Detect which cell encompasses the target text, then output its (x, y) center coordinate. 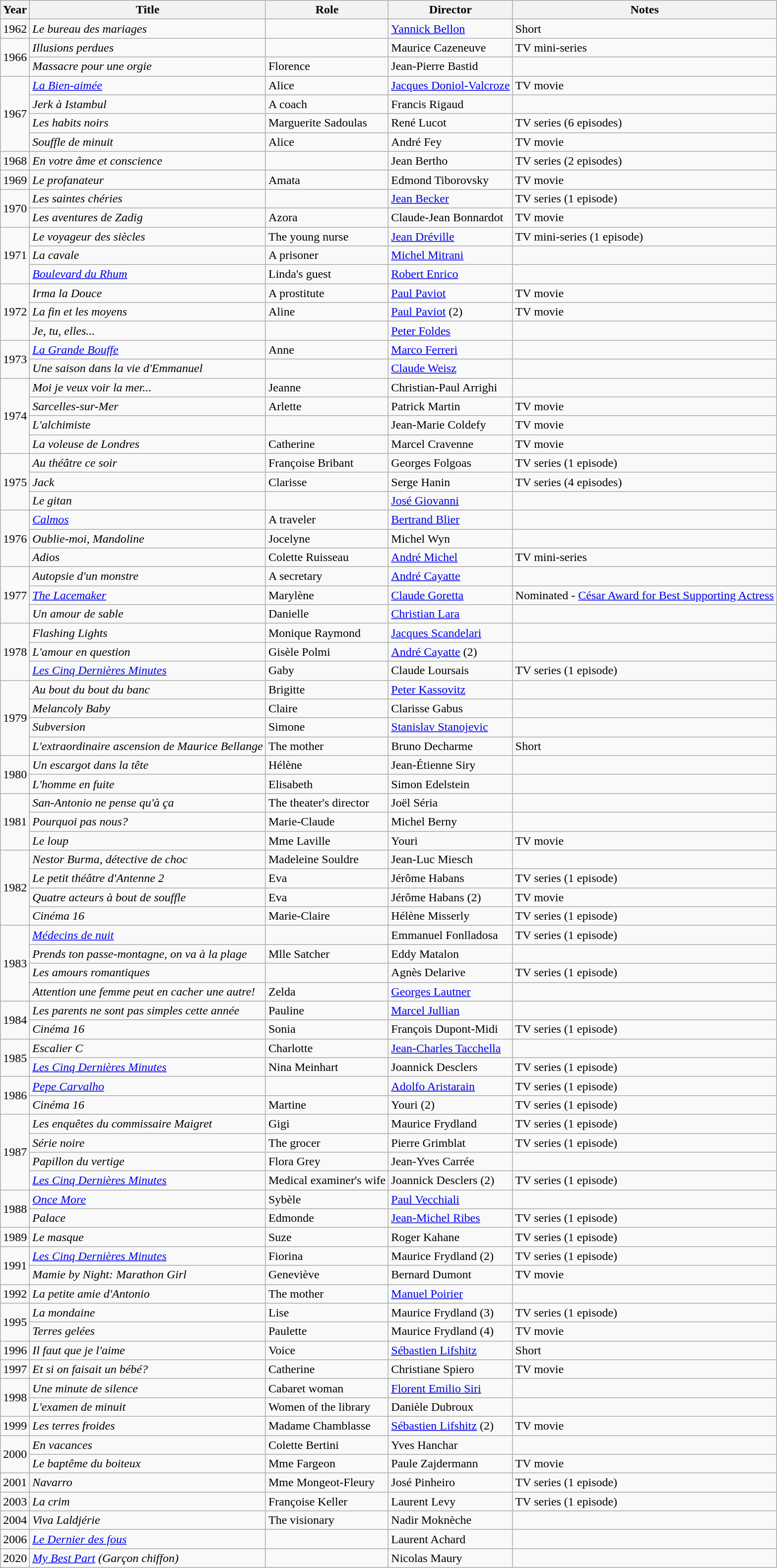
Lise (326, 1313)
1982 (15, 888)
The theater's director (326, 803)
San-Antonio ne pense qu'à ça (148, 803)
Hélène (326, 765)
André Michel (451, 558)
Navarro (148, 1483)
2004 (15, 1520)
Peter Kassovitz (451, 690)
Et si on faisait un bébé? (148, 1369)
Jean Dréville (451, 237)
Paul Paviot (451, 293)
Voice (326, 1350)
Arlette (326, 406)
Azora (326, 217)
François Dupont-Midi (451, 1029)
Clarisse (326, 482)
Sarcelles-sur-Mer (148, 406)
Nina Meinhart (326, 1067)
Youri (2) (451, 1105)
TV mini-series (1 episode) (645, 237)
1972 (15, 312)
1981 (15, 821)
Le Dernier des fous (148, 1539)
1983 (15, 963)
Médecins de nuit (148, 935)
Year (15, 10)
The grocer (326, 1142)
Georges Lautner (451, 992)
Nominated - César Award for Best Supporting Actress (645, 595)
Anne (326, 350)
Moi je veux voir la mer... (148, 387)
Women of the library (326, 1407)
Souffle de minuit (148, 142)
Bertrand Blier (451, 519)
Jérôme Habans (2) (451, 897)
1966 (15, 57)
Les parents ne sont pas simples cette année (148, 1010)
Madame Chamblasse (326, 1426)
Cabaret woman (326, 1388)
Une saison dans la vie d'Emmanuel (148, 369)
Jack (148, 482)
Monique Raymond (326, 633)
Claude-Jean Bonnardot (451, 217)
Claire (326, 708)
2020 (15, 1558)
Claude Loursais (451, 671)
Un escargot dans la tête (148, 765)
Linda's guest (326, 274)
Laurent Achard (451, 1539)
Edmonde (326, 1218)
Irma la Douce (148, 293)
Oublie-moi, Mandoline (148, 538)
Jocelyne (326, 538)
Attention une femme peut en cacher une autre! (148, 992)
En votre âme et conscience (148, 161)
Aline (326, 312)
La crim (148, 1502)
Marylène (326, 595)
1974 (15, 416)
Paule Zajdermann (451, 1464)
Serge Hanin (451, 482)
1996 (15, 1350)
Massacre pour une orgie (148, 66)
Jean-Yves Carrée (451, 1162)
Edmond Tiborovsky (451, 180)
Au théâtre ce soir (148, 463)
My Best Part (Garçon chiffon) (148, 1558)
1978 (15, 652)
1984 (15, 1020)
Mlle Satcher (326, 954)
Les habits noirs (148, 123)
Les enquêtes du commissaire Maigret (148, 1124)
Joël Séria (451, 803)
Medical examiner's wife (326, 1181)
Françoise Keller (326, 1502)
Peter Foldes (451, 331)
Le gitan (148, 501)
Jean-Charles Tacchella (451, 1048)
1995 (15, 1322)
Bernard Dumont (451, 1275)
Once More (148, 1199)
Série noire (148, 1142)
Jean-Étienne Siry (451, 765)
2001 (15, 1483)
Jean-Pierre Bastid (451, 66)
Escalier C (148, 1048)
2006 (15, 1539)
Adios (148, 558)
En vacances (148, 1445)
Maurice Frydland (2) (451, 1256)
2003 (15, 1502)
Martine (326, 1105)
René Lucot (451, 123)
Colette Bertini (326, 1445)
La Bien-aimée (148, 85)
Autopsie d'un monstre (148, 576)
Youri (451, 841)
Yannick Bellon (451, 29)
Eddy Matalon (451, 954)
André Cayatte (2) (451, 652)
1988 (15, 1209)
Florence (326, 66)
Charlotte (326, 1048)
Flashing Lights (148, 633)
1970 (15, 208)
Le profanateur (148, 180)
Marguerite Sadoulas (326, 123)
La voleuse de Londres (148, 444)
Michel Wyn (451, 538)
Les saintes chéries (148, 198)
José Giovanni (451, 501)
A coach (326, 104)
Maurice Frydland (3) (451, 1313)
Jean-Luc Miesch (451, 860)
Terres gelées (148, 1331)
Nestor Burma, détective de choc (148, 860)
Françoise Bribant (326, 463)
Joannick Desclers (451, 1067)
Geneviève (326, 1275)
Mme Fargeon (326, 1464)
Stanislav Stanojevic (451, 727)
Sonia (326, 1029)
Christian Lara (451, 614)
Sébastien Lifshitz (451, 1350)
1976 (15, 538)
Melancoly Baby (148, 708)
Michel Berny (451, 821)
Mamie by Night: Marathon Girl (148, 1275)
Adolfo Aristarain (451, 1086)
Paulette (326, 1331)
Maurice Frydland (4) (451, 1331)
Robert Enrico (451, 274)
Nicolas Maury (451, 1558)
1992 (15, 1294)
Il faut que je l'aime (148, 1350)
Jean Becker (451, 198)
Les terres froides (148, 1426)
Marie-Claire (326, 916)
Yves Hanchar (451, 1445)
1999 (15, 1426)
A prisoner (326, 255)
Le voyageur des siècles (148, 237)
Georges Folgoas (451, 463)
Le masque (148, 1237)
Palace (148, 1218)
La fin et les moyens (148, 312)
Francis Rigaud (451, 104)
A secretary (326, 576)
1967 (15, 114)
Jacques Scandelari (451, 633)
L'extraordinaire ascension de Maurice Bellange (148, 746)
Au bout du bout du banc (148, 690)
Jean-Marie Coldefy (451, 425)
2000 (15, 1454)
Emmanuel Fonlladosa (451, 935)
L'examen de minuit (148, 1407)
1979 (15, 718)
Roger Kahane (451, 1237)
Le baptême du boiteux (148, 1464)
Sybèle (326, 1199)
Jean-Michel Ribes (451, 1218)
Title (148, 10)
Gisèle Polmi (326, 652)
Illusions perdues (148, 48)
TV series (2 episodes) (645, 161)
1998 (15, 1397)
A traveler (326, 519)
Amata (326, 180)
Le bureau des mariages (148, 29)
Marco Ferreri (451, 350)
Pepe Carvalho (148, 1086)
Quatre acteurs à bout de souffle (148, 897)
Paul Vecchiali (451, 1199)
Pauline (326, 1010)
Agnès Delarive (451, 973)
1997 (15, 1369)
Christian-Paul Arrighi (451, 387)
Hélène Misserly (451, 916)
1986 (15, 1095)
Calmos (148, 519)
Mme Laville (326, 841)
Jacques Doniol-Valcroze (451, 85)
The Lacemaker (148, 595)
Joannick Desclers (2) (451, 1181)
Les amours romantiques (148, 973)
Gaby (326, 671)
L'amour en question (148, 652)
1985 (15, 1058)
Claude Goretta (451, 595)
Le loup (148, 841)
Gigi (326, 1124)
Fiorina (326, 1256)
Christiane Spiero (451, 1369)
Bruno Decharme (451, 746)
Suze (326, 1237)
Zelda (326, 992)
Clarisse Gabus (451, 708)
Subversion (148, 727)
Patrick Martin (451, 406)
Boulevard du Rhum (148, 274)
Role (326, 10)
Un amour de sable (148, 614)
TV series (6 episodes) (645, 123)
Manuel Poirier (451, 1294)
Jerk à Istambul (148, 104)
Claude Weisz (451, 369)
Le petit théâtre d'Antenne 2 (148, 878)
Simone (326, 727)
Pierre Grimblat (451, 1142)
André Cayatte (451, 576)
Danièle Dubroux (451, 1407)
The young nurse (326, 237)
1968 (15, 161)
1969 (15, 180)
Notes (645, 10)
José Pinheiro (451, 1483)
A prostitute (326, 293)
1971 (15, 255)
Elisabeth (326, 784)
Pourquoi pas nous? (148, 821)
Sébastien Lifshitz (2) (451, 1426)
Simon Edelstein (451, 784)
La mondaine (148, 1313)
La cavale (148, 255)
Laurent Levy (451, 1502)
Danielle (326, 614)
Director (451, 10)
Nadir Moknèche (451, 1520)
1989 (15, 1237)
La petite amie d'Antonio (148, 1294)
Je, tu, elles... (148, 331)
Florent Emilio Siri (451, 1388)
Maurice Cazeneuve (451, 48)
Jean Bertho (451, 161)
Brigitte (326, 690)
Colette Ruisseau (326, 558)
Jérôme Habans (451, 878)
Papillon du vertige (148, 1162)
Flora Grey (326, 1162)
1973 (15, 359)
1977 (15, 595)
Madeleine Souldre (326, 860)
Marcel Jullian (451, 1010)
1975 (15, 482)
L'alchimiste (148, 425)
TV series (4 episodes) (645, 482)
L'homme en fuite (148, 784)
1980 (15, 774)
1962 (15, 29)
André Fey (451, 142)
La Grande Bouffe (148, 350)
Jeanne (326, 387)
Marcel Cravenne (451, 444)
Marie-Claude (326, 821)
Les aventures de Zadig (148, 217)
Viva Laldjérie (148, 1520)
Paul Paviot (2) (451, 312)
Maurice Frydland (451, 1124)
Prends ton passe-montagne, on va à la plage (148, 954)
The visionary (326, 1520)
1991 (15, 1265)
Michel Mitrani (451, 255)
Mme Mongeot-Fleury (326, 1483)
1987 (15, 1152)
Une minute de silence (148, 1388)
